Find where the given text appears and provide that cell's center as (x, y) coordinate. 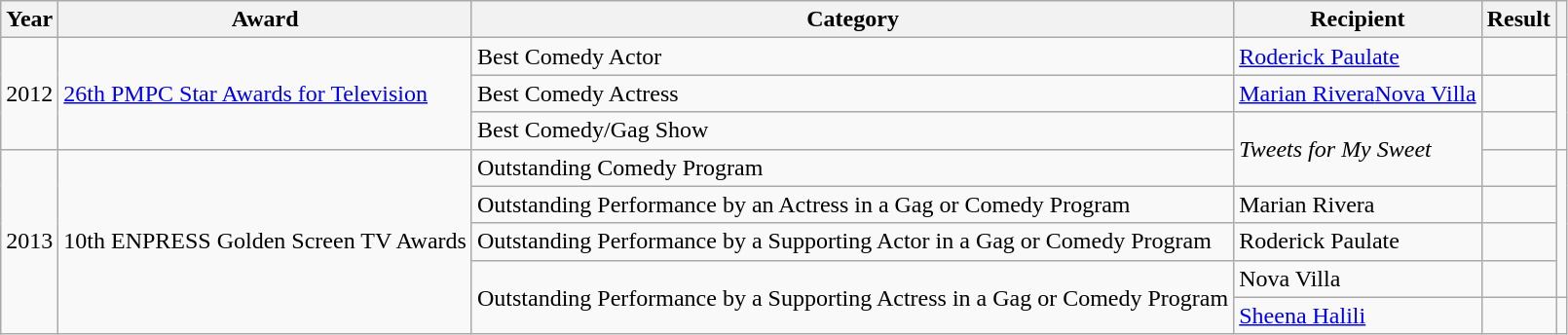
Best Comedy/Gag Show (852, 130)
2012 (29, 93)
Tweets for My Sweet (1358, 149)
Year (29, 19)
Recipient (1358, 19)
Outstanding Performance by an Actress in a Gag or Comedy Program (852, 205)
Best Comedy Actor (852, 56)
Outstanding Performance by a Supporting Actress in a Gag or Comedy Program (852, 297)
Category (852, 19)
Outstanding Performance by a Supporting Actor in a Gag or Comedy Program (852, 242)
Outstanding Comedy Program (852, 167)
Nova Villa (1358, 279)
Best Comedy Actress (852, 93)
Sheena Halili (1358, 316)
Marian Rivera (1358, 205)
Award (265, 19)
Marian RiveraNova Villa (1358, 93)
2013 (29, 242)
26th PMPC Star Awards for Television (265, 93)
Result (1518, 19)
10th ENPRESS Golden Screen TV Awards (265, 242)
